From the cell containing the given text, extract its center point as (x, y) coordinate. 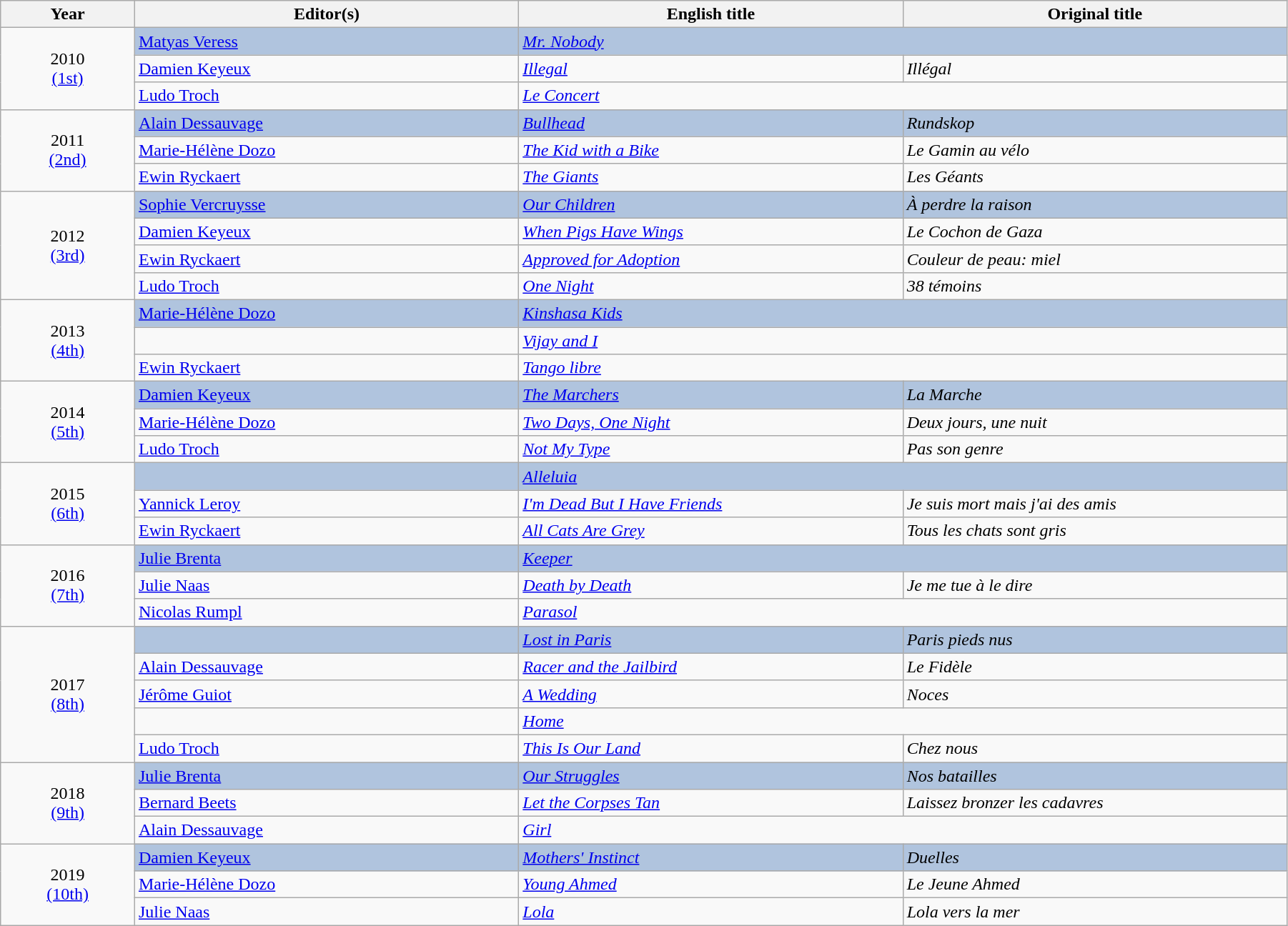
Le Jeune Ahmed (1095, 885)
Nicolas Rumpl (326, 612)
Year (68, 14)
Racer and the Jailbird (710, 667)
2019(10th) (68, 885)
Vijay and I (903, 341)
Our Struggles (710, 775)
À perdre la raison (1095, 204)
Original title (1095, 14)
2018(9th) (68, 802)
Lola vers la mer (1095, 912)
Tango libre (903, 368)
All Cats Are Grey (710, 531)
38 témoins (1095, 286)
2012(3rd) (68, 245)
Sophie Vercruysse (326, 204)
The Marchers (710, 395)
Two Days, One Night (710, 422)
Rundskop (1095, 123)
Bernard Beets (326, 803)
English title (710, 14)
Mothers' Instinct (710, 857)
Bullhead (710, 123)
Illégal (1095, 69)
2015(6th) (68, 504)
Not My Type (710, 449)
Illegal (710, 69)
Parasol (903, 612)
Couleur de peau: miel (1095, 259)
2010(1st) (68, 69)
Let the Corpses Tan (710, 803)
Le Concert (903, 96)
Duelles (1095, 857)
Les Géants (1095, 177)
Laissez bronzer les cadavres (1095, 803)
Home (903, 721)
Lola (710, 912)
2013(4th) (68, 340)
Je suis mort mais j'ai des amis (1095, 504)
2016(7th) (68, 585)
Approved for Adoption (710, 259)
Lost in Paris (710, 639)
Noces (1095, 694)
Death by Death (710, 585)
Le Gamin au vélo (1095, 150)
Tous les chats sont gris (1095, 531)
Our Children (710, 204)
Mr. Nobody (903, 41)
This Is Our Land (710, 748)
La Marche (1095, 395)
Le Cochon de Gaza (1095, 231)
Pas son genre (1095, 449)
The Kid with a Bike (710, 150)
A Wedding (710, 694)
Yannick Leroy (326, 504)
2017(8th) (68, 694)
Je me tue à le dire (1095, 585)
Editor(s) (326, 14)
2011(2nd) (68, 150)
Jérôme Guiot (326, 694)
When Pigs Have Wings (710, 231)
I'm Dead But I Have Friends (710, 504)
Chez nous (1095, 748)
Young Ahmed (710, 885)
2014(5th) (68, 422)
Keeper (903, 558)
Alleluia (903, 477)
Deux jours, une nuit (1095, 422)
Nos batailles (1095, 775)
The Giants (710, 177)
One Night (710, 286)
Kinshasa Kids (903, 313)
Le Fidèle (1095, 667)
Paris pieds nus (1095, 639)
Matyas Veress (326, 41)
Girl (903, 830)
